Find where the given text appears and provide that cell's center as (X, Y) coordinate. 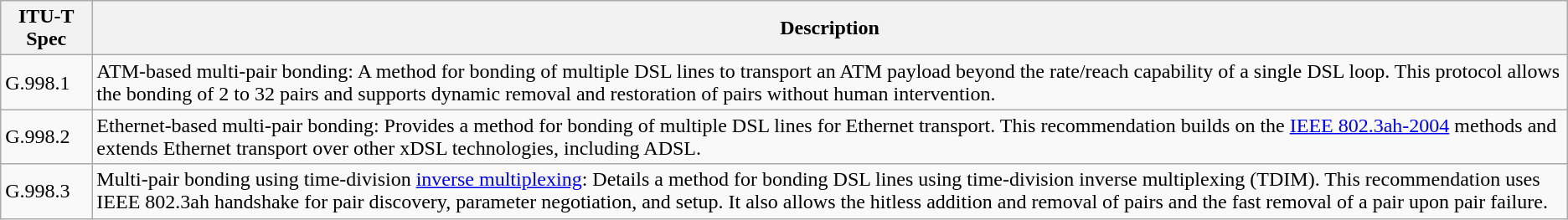
G.998.2 (47, 137)
ITU-T Spec (47, 28)
Description (829, 28)
G.998.3 (47, 191)
G.998.1 (47, 82)
